Return [X, Y] of the center of cell containing provided text 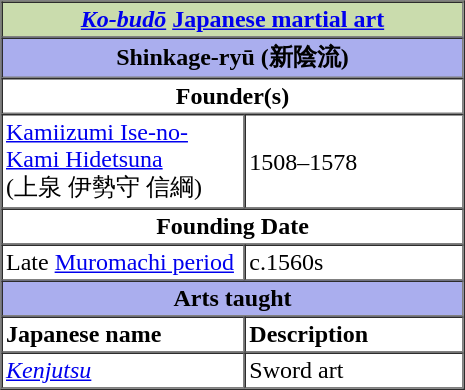
1508–1578 [354, 161]
Description [354, 334]
Arts taught [233, 298]
Founder(s) [233, 96]
Founding Date [233, 226]
Late Muromachi period [124, 262]
Ko-budō Japanese martial art [233, 20]
Japanese name [124, 334]
Sword art [354, 370]
Kenjutsu [124, 370]
c.1560s [354, 262]
Shinkage-ryū (新陰流) [233, 58]
Kamiizumi Ise-no-Kami Hidetsuna(上泉 伊勢守 信綱) [124, 161]
